Provide the (X, Y) coordinate of the cell's center where the given text is located.  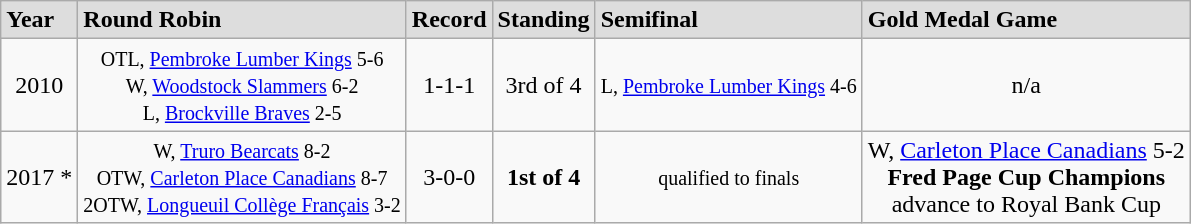
L, Pembroke Lumber Kings 4-6 (728, 85)
qualified to finals (728, 177)
OTL, Pembroke Lumber Kings 5-6W, Woodstock Slammers 6-2L, Brockville Braves 2-5 (242, 85)
3-0-0 (449, 177)
n/a (1026, 85)
Semifinal (728, 20)
1st of 4 (544, 177)
Standing (544, 20)
2017 * (40, 177)
W, Carleton Place Canadians 5-2Fred Page Cup Championsadvance to Royal Bank Cup (1026, 177)
Round Robin (242, 20)
3rd of 4 (544, 85)
2010 (40, 85)
Year (40, 20)
W, Truro Bearcats 8-2OTW, Carleton Place Canadians 8-72OTW, Longueuil Collège Français 3-2 (242, 177)
Record (449, 20)
1-1-1 (449, 85)
Gold Medal Game (1026, 20)
